Capture the cell that displays the provided text and extract its [X, Y] central coordinate. 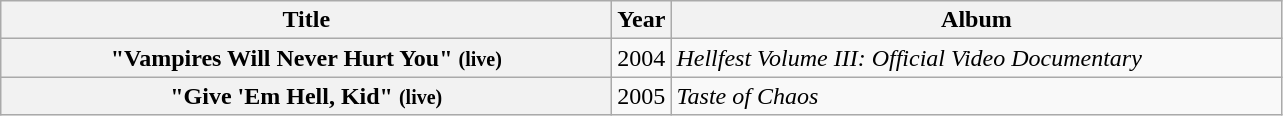
2004 [642, 58]
Title [306, 20]
Year [642, 20]
Hellfest Volume III: Official Video Documentary [976, 58]
2005 [642, 96]
"Vampires Will Never Hurt You" (live) [306, 58]
Album [976, 20]
"Give 'Em Hell, Kid" (live) [306, 96]
Taste of Chaos [976, 96]
